Pinpoint the cell where the given text exists, returning its (x, y) midpoint coordinate. 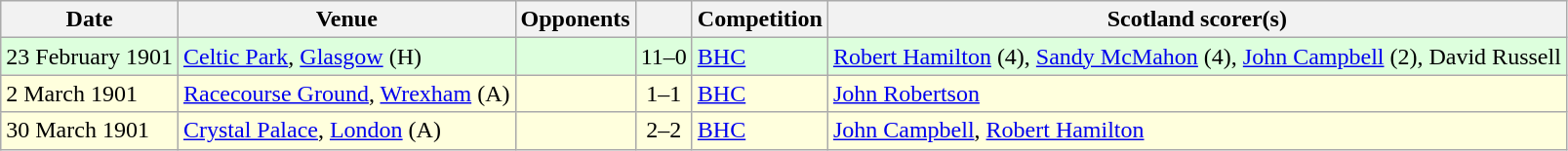
30 March 1901 (90, 131)
Robert Hamilton (4), Sandy McMahon (4), John Campbell (2), David Russell (1196, 57)
Date (90, 19)
John Robertson (1196, 94)
Celtic Park, Glasgow (H) (346, 57)
Scotland scorer(s) (1196, 19)
Racecourse Ground, Wrexham (A) (346, 94)
Venue (346, 19)
John Campbell, Robert Hamilton (1196, 131)
11–0 (663, 57)
Opponents (576, 19)
Competition (759, 19)
2 March 1901 (90, 94)
23 February 1901 (90, 57)
Crystal Palace, London (A) (346, 131)
2–2 (663, 131)
1–1 (663, 94)
